From the cell containing the given text, extract its center point as (x, y) coordinate. 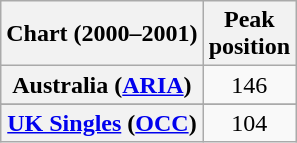
Australia (ARIA) (102, 85)
Peakposition (249, 34)
Chart (2000–2001) (102, 34)
104 (249, 123)
UK Singles (OCC) (102, 123)
146 (249, 85)
